Return [X, Y] of the center of cell containing provided text 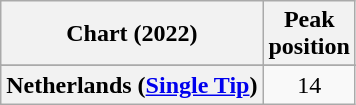
Chart (2022) [132, 34]
Netherlands (Single Tip) [132, 85]
Peak position [309, 34]
14 [309, 85]
